For the text-containing cell, return its midpoint in (X, Y) coordinate format. 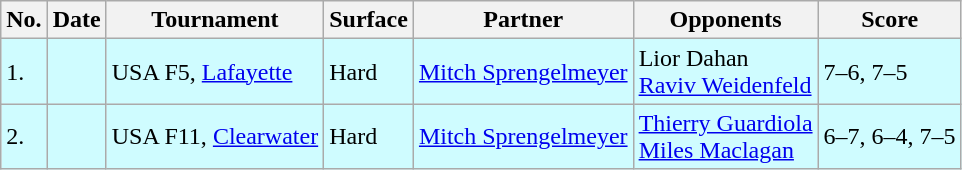
No. (24, 20)
Score (890, 20)
Surface (369, 20)
Date (76, 20)
2. (24, 136)
USA F5, Lafayette (215, 72)
USA F11, Clearwater (215, 136)
1. (24, 72)
Lior Dahan Raviv Weidenfeld (726, 72)
Opponents (726, 20)
7–6, 7–5 (890, 72)
Thierry Guardiola Miles Maclagan (726, 136)
6–7, 6–4, 7–5 (890, 136)
Partner (523, 20)
Tournament (215, 20)
